Output the [X, Y] coordinate of the center of the cell containing the given text.  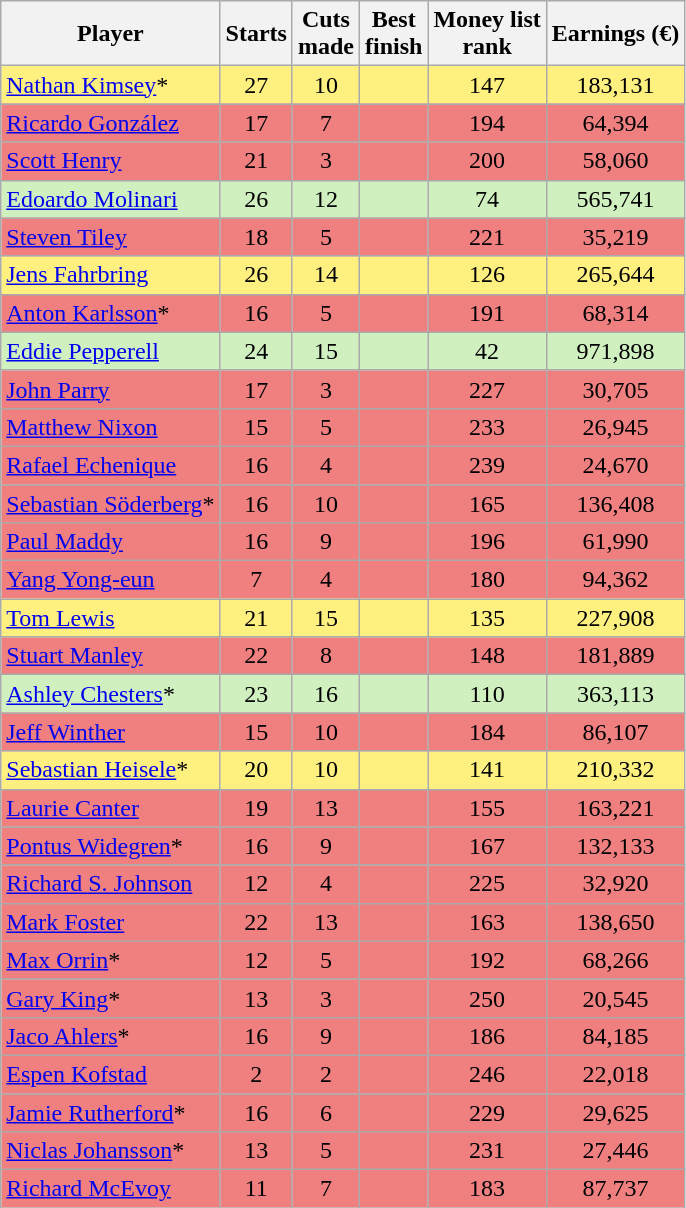
20 [256, 770]
Richard McEvoy [110, 1189]
Ricardo González [110, 123]
84,185 [615, 1036]
19 [256, 808]
27 [256, 85]
74 [487, 199]
250 [487, 998]
Laurie Canter [110, 808]
86,107 [615, 732]
Ashley Chesters* [110, 694]
Steven Tiley [110, 237]
Tom Lewis [110, 618]
24,670 [615, 465]
184 [487, 732]
Pontus Widegren* [110, 846]
Jens Fahrbring [110, 275]
221 [487, 237]
94,362 [615, 580]
26,945 [615, 427]
Nathan Kimsey* [110, 85]
191 [487, 313]
183 [487, 1189]
186 [487, 1036]
Jaco Ahlers* [110, 1036]
64,394 [615, 123]
163,221 [615, 808]
John Parry [110, 389]
192 [487, 960]
148 [487, 656]
27,446 [615, 1151]
Jamie Rutherford* [110, 1113]
61,990 [615, 542]
138,650 [615, 922]
229 [487, 1113]
363,113 [615, 694]
Starts [256, 34]
225 [487, 884]
135 [487, 618]
68,314 [615, 313]
Richard S. Johnson [110, 884]
11 [256, 1189]
Mark Foster [110, 922]
20,545 [615, 998]
136,408 [615, 503]
Espen Kofstad [110, 1074]
141 [487, 770]
227 [487, 389]
181,889 [615, 656]
Money listrank [487, 34]
163 [487, 922]
18 [256, 237]
167 [487, 846]
Niclas Johansson* [110, 1151]
200 [487, 161]
58,060 [615, 161]
Edoardo Molinari [110, 199]
Stuart Manley [110, 656]
Sebastian Söderberg* [110, 503]
35,219 [615, 237]
110 [487, 694]
Player [110, 34]
8 [326, 656]
126 [487, 275]
183,131 [615, 85]
22,018 [615, 1074]
233 [487, 427]
Paul Maddy [110, 542]
180 [487, 580]
155 [487, 808]
246 [487, 1074]
6 [326, 1113]
194 [487, 123]
87,737 [615, 1189]
Sebastian Heisele* [110, 770]
24 [256, 351]
68,266 [615, 960]
Earnings (€) [615, 34]
239 [487, 465]
Eddie Pepperell [110, 351]
210,332 [615, 770]
227,908 [615, 618]
29,625 [615, 1113]
14 [326, 275]
Gary King* [110, 998]
971,898 [615, 351]
Rafael Echenique [110, 465]
231 [487, 1151]
32,920 [615, 884]
147 [487, 85]
Scott Henry [110, 161]
30,705 [615, 389]
42 [487, 351]
196 [487, 542]
132,133 [615, 846]
Cutsmade [326, 34]
165 [487, 503]
Anton Karlsson* [110, 313]
Matthew Nixon [110, 427]
Max Orrin* [110, 960]
Bestfinish [393, 34]
265,644 [615, 275]
23 [256, 694]
565,741 [615, 199]
Jeff Winther [110, 732]
Yang Yong-eun [110, 580]
